For the text-containing cell, return its midpoint in [X, Y] coordinate format. 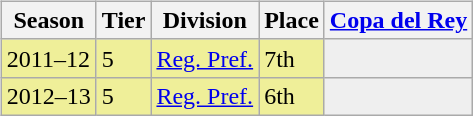
2011–12 [48, 58]
7th [292, 58]
Tier [124, 20]
Copa del Rey [398, 20]
Division [205, 20]
6th [292, 96]
2012–13 [48, 96]
Place [292, 20]
Season [48, 20]
